For the text-containing cell, return its midpoint in (x, y) coordinate format. 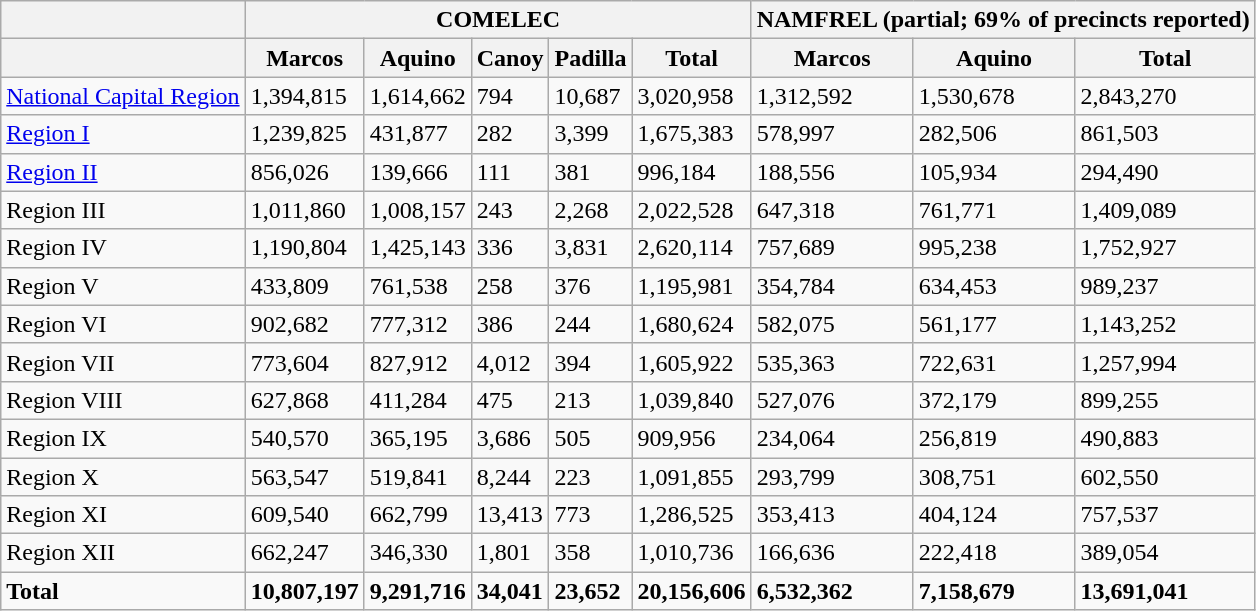
282,506 (994, 134)
722,631 (994, 362)
3,020,958 (692, 96)
1,010,736 (692, 553)
13,413 (510, 515)
475 (510, 400)
519,841 (418, 477)
1,425,143 (418, 248)
1,409,089 (1165, 210)
353,413 (832, 515)
1,190,804 (304, 248)
336 (510, 248)
20,156,606 (692, 591)
COMELEC (498, 20)
989,237 (1165, 286)
Region XII (123, 553)
1,752,927 (1165, 248)
535,363 (832, 362)
1,011,860 (304, 210)
258 (510, 286)
365,195 (418, 438)
282 (510, 134)
757,537 (1165, 515)
662,247 (304, 553)
411,284 (418, 400)
6,532,362 (832, 591)
505 (590, 438)
223 (590, 477)
376 (590, 286)
527,076 (832, 400)
Canoy (510, 58)
861,503 (1165, 134)
540,570 (304, 438)
372,179 (994, 400)
404,124 (994, 515)
582,075 (832, 324)
647,318 (832, 210)
1,614,662 (418, 96)
2,022,528 (692, 210)
1,312,592 (832, 96)
627,868 (304, 400)
1,008,157 (418, 210)
1,239,825 (304, 134)
2,843,270 (1165, 96)
Region VIII (123, 400)
1,039,840 (692, 400)
234,064 (832, 438)
3,831 (590, 248)
34,041 (510, 591)
Region VI (123, 324)
996,184 (692, 172)
1,530,678 (994, 96)
Region IX (123, 438)
1,286,525 (692, 515)
10,807,197 (304, 591)
431,877 (418, 134)
602,550 (1165, 477)
293,799 (832, 477)
1,143,252 (1165, 324)
490,883 (1165, 438)
389,054 (1165, 553)
Region III (123, 210)
222,418 (994, 553)
Region X (123, 477)
662,799 (418, 515)
634,453 (994, 286)
13,691,041 (1165, 591)
308,751 (994, 477)
3,686 (510, 438)
609,540 (304, 515)
8,244 (510, 477)
1,605,922 (692, 362)
899,255 (1165, 400)
Region IV (123, 248)
433,809 (304, 286)
761,771 (994, 210)
902,682 (304, 324)
7,158,679 (994, 591)
2,268 (590, 210)
23,652 (590, 591)
757,689 (832, 248)
386 (510, 324)
563,547 (304, 477)
NAMFREL (partial; 69% of precincts reported) (1003, 20)
856,026 (304, 172)
111 (510, 172)
Region I (123, 134)
578,997 (832, 134)
827,912 (418, 362)
256,819 (994, 438)
1,801 (510, 553)
Region II (123, 172)
346,330 (418, 553)
995,238 (994, 248)
Padilla (590, 58)
139,666 (418, 172)
105,934 (994, 172)
10,687 (590, 96)
1,091,855 (692, 477)
4,012 (510, 362)
1,680,624 (692, 324)
1,394,815 (304, 96)
773 (590, 515)
213 (590, 400)
909,956 (692, 438)
761,538 (418, 286)
244 (590, 324)
188,556 (832, 172)
354,784 (832, 286)
3,399 (590, 134)
794 (510, 96)
1,195,981 (692, 286)
2,620,114 (692, 248)
777,312 (418, 324)
National Capital Region (123, 96)
243 (510, 210)
Region V (123, 286)
1,675,383 (692, 134)
Region VII (123, 362)
561,177 (994, 324)
394 (590, 362)
294,490 (1165, 172)
9,291,716 (418, 591)
773,604 (304, 362)
166,636 (832, 553)
1,257,994 (1165, 362)
381 (590, 172)
Region XI (123, 515)
358 (590, 553)
